From the cell containing the given text, extract its center point as (X, Y) coordinate. 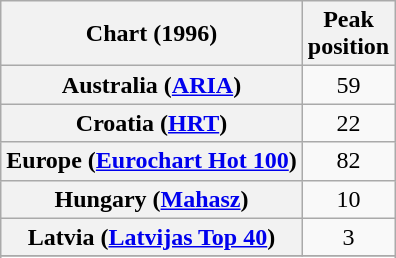
Australia (ARIA) (152, 85)
Croatia (HRT) (152, 123)
Latvia (Latvijas Top 40) (152, 237)
10 (348, 199)
82 (348, 161)
59 (348, 85)
22 (348, 123)
Chart (1996) (152, 34)
Peakposition (348, 34)
Hungary (Mahasz) (152, 199)
3 (348, 237)
Europe (Eurochart Hot 100) (152, 161)
